Pinpoint the cell where the given text exists, returning its [x, y] midpoint coordinate. 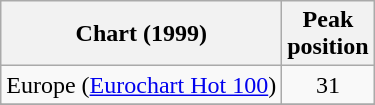
31 [328, 85]
Europe (Eurochart Hot 100) [142, 85]
Chart (1999) [142, 34]
Peakposition [328, 34]
